Extract the (X, Y) coordinate from the center of the cell holding the provided text.  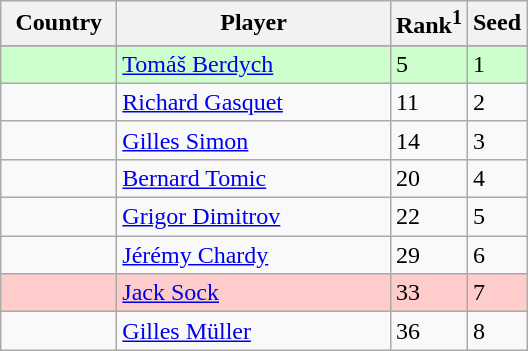
Grigor Dimitrov (254, 217)
3 (496, 140)
22 (428, 217)
14 (428, 140)
2 (496, 102)
Country (59, 24)
1 (496, 64)
6 (496, 255)
Gilles Müller (254, 331)
Richard Gasquet (254, 102)
20 (428, 178)
Rank1 (428, 24)
Jérémy Chardy (254, 255)
36 (428, 331)
Jack Sock (254, 293)
Seed (496, 24)
11 (428, 102)
Gilles Simon (254, 140)
8 (496, 331)
33 (428, 293)
7 (496, 293)
Player (254, 24)
29 (428, 255)
Tomáš Berdych (254, 64)
Bernard Tomic (254, 178)
4 (496, 178)
